Extract the [x, y] coordinate from the center of the cell holding the provided text.  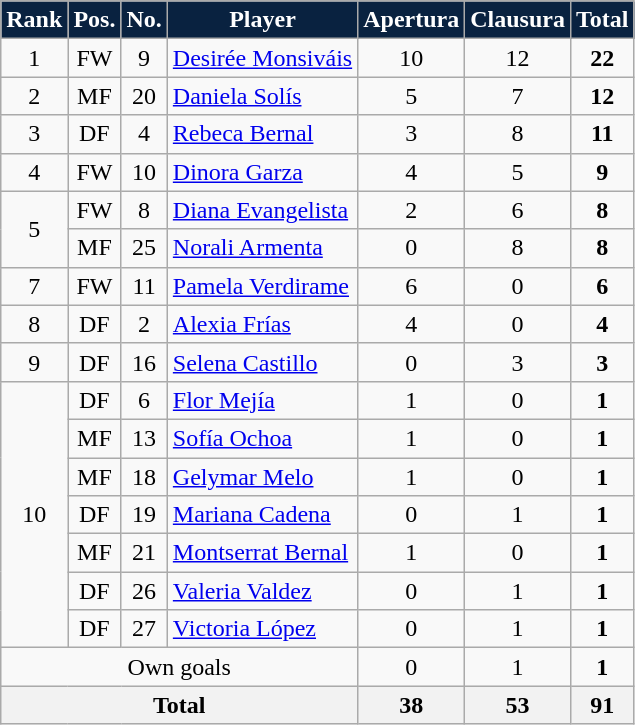
Flor Mejía [262, 400]
Mariana Cadena [262, 515]
53 [518, 705]
Selena Castillo [262, 362]
Player [262, 20]
26 [144, 591]
Victoria López [262, 629]
38 [412, 705]
27 [144, 629]
Norali Armenta [262, 248]
25 [144, 248]
22 [602, 58]
Valeria Valdez [262, 591]
Dinora Garza [262, 172]
18 [144, 477]
Sofía Ochoa [262, 438]
Clausura [518, 20]
Daniela Solís [262, 96]
Own goals [180, 667]
19 [144, 515]
Diana Evangelista [262, 210]
Gelymar Melo [262, 477]
Rank [34, 20]
20 [144, 96]
No. [144, 20]
Alexia Frías [262, 324]
Rebeca Bernal [262, 134]
21 [144, 553]
Pamela Verdirame [262, 286]
Desirée Monsiváis [262, 58]
16 [144, 362]
13 [144, 438]
91 [602, 705]
Montserrat Bernal [262, 553]
Pos. [94, 20]
Apertura [412, 20]
